Detect which cell encompasses the target text, then output its (x, y) center coordinate. 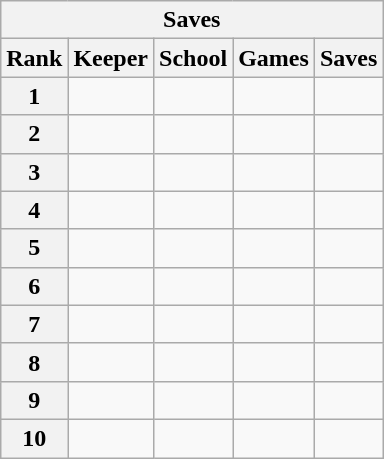
2 (34, 134)
Keeper (111, 58)
5 (34, 248)
8 (34, 362)
9 (34, 400)
School (194, 58)
6 (34, 286)
Rank (34, 58)
Games (274, 58)
1 (34, 96)
10 (34, 438)
4 (34, 210)
3 (34, 172)
7 (34, 324)
